Identify which cell holds the provided text, then report its [x, y] central coordinate. 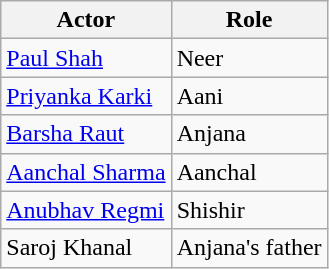
Anubhav Regmi [86, 210]
Anjana [249, 134]
Aani [249, 96]
Priyanka Karki [86, 96]
Aanchal Sharma [86, 172]
Barsha Raut [86, 134]
Paul Shah [86, 58]
Saroj Khanal [86, 248]
Neer [249, 58]
Role [249, 20]
Actor [86, 20]
Shishir [249, 210]
Anjana's father [249, 248]
Aanchal [249, 172]
